For the text-containing cell, return its midpoint in [X, Y] coordinate format. 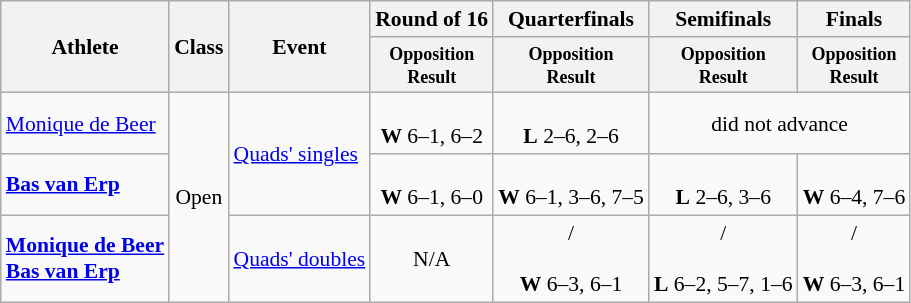
Monique de Beer [85, 124]
/ L 6–2, 5–7, 1–6 [724, 258]
Event [299, 47]
N/A [432, 258]
Class [198, 47]
Athlete [85, 47]
W 6–1, 3–6, 7–5 [571, 184]
Round of 16 [432, 19]
W 6–4, 7–6 [854, 184]
Quarterfinals [571, 19]
W 6–1, 6–0 [432, 184]
did not advance [780, 124]
Bas van Erp [85, 184]
Monique de Beer Bas van Erp [85, 258]
L 2–6, 3–6 [724, 184]
Quads' singles [299, 154]
Quads' doubles [299, 258]
L 2–6, 2–6 [571, 124]
W 6–1, 6–2 [432, 124]
Open [198, 198]
Semifinals [724, 19]
Finals [854, 19]
